Provide the (X, Y) coordinate of the cell's center where the given text is located.  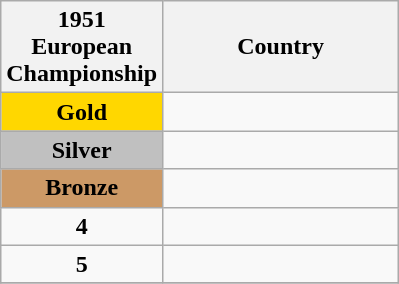
Gold (82, 112)
5 (82, 264)
Silver (82, 150)
4 (82, 226)
Bronze (82, 188)
1951 European Championship (82, 47)
Country (281, 47)
